Identify which cell holds the provided text, then report its [X, Y] central coordinate. 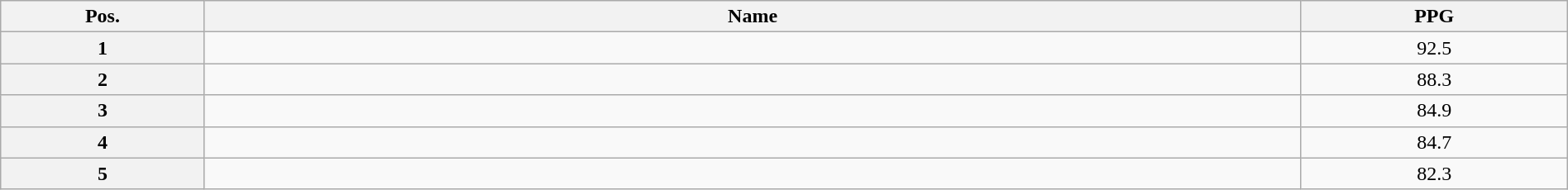
82.3 [1434, 173]
84.9 [1434, 111]
5 [103, 173]
92.5 [1434, 48]
Pos. [103, 17]
1 [103, 48]
4 [103, 142]
3 [103, 111]
84.7 [1434, 142]
Name [753, 17]
2 [103, 79]
PPG [1434, 17]
88.3 [1434, 79]
